Return [X, Y] of the center of cell containing provided text 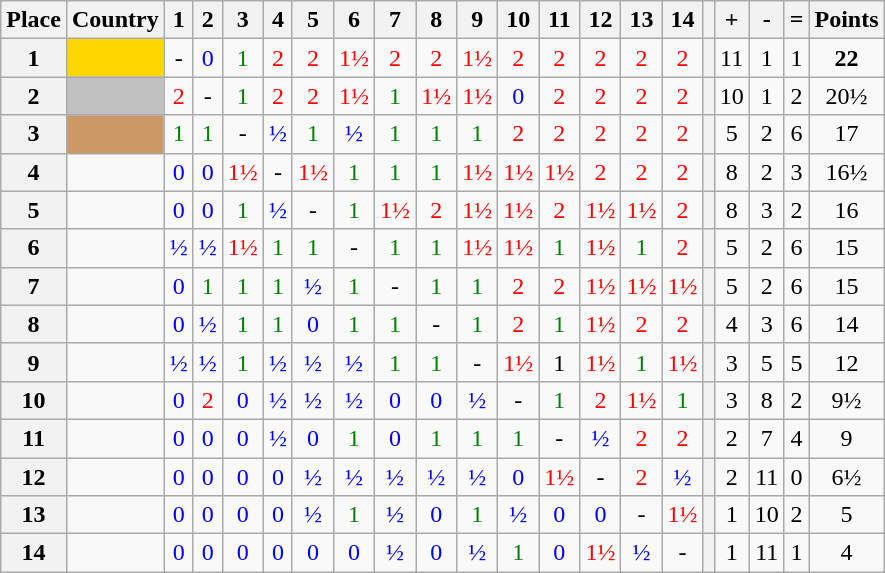
Place [34, 20]
+ [732, 20]
16½ [846, 172]
Country [115, 20]
17 [846, 134]
9½ [846, 400]
6½ [846, 477]
22 [846, 58]
16 [846, 210]
Points [846, 20]
= [796, 20]
20½ [846, 96]
